From the cell containing the given text, extract its center point as (x, y) coordinate. 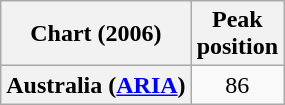
86 (237, 85)
Chart (2006) (96, 34)
Australia (ARIA) (96, 85)
Peakposition (237, 34)
